Search for the cell housing the specified text and yield its (X, Y) center coordinate. 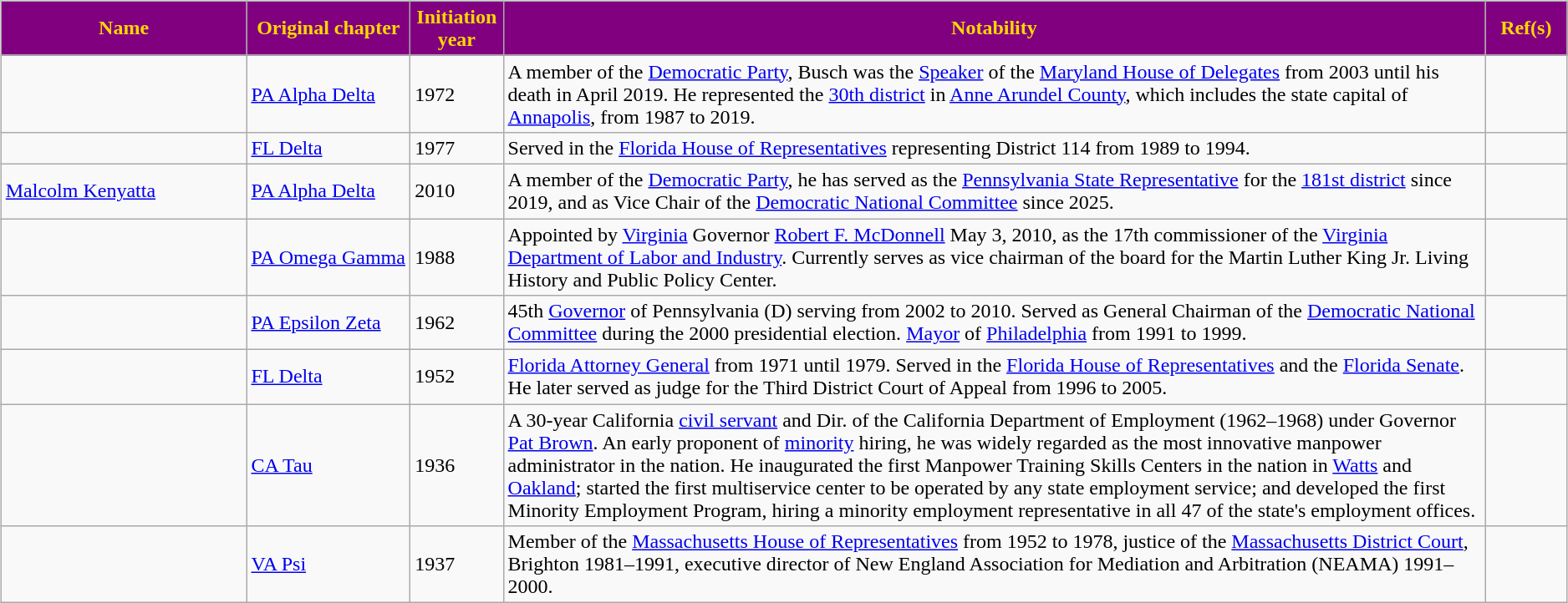
Malcolm Kenyatta (124, 190)
1936 (456, 465)
1972 (456, 94)
1962 (456, 322)
1937 (456, 565)
Name (124, 28)
Ref(s) (1526, 28)
Original chapter (328, 28)
Initiationyear (456, 28)
Notability (995, 28)
2010 (456, 190)
1988 (456, 257)
1952 (456, 378)
VA Psi (328, 565)
PA Omega Gamma (328, 257)
CA Tau (328, 465)
Served in the Florida House of Representatives representing District 114 from 1989 to 1994. (995, 148)
PA Epsilon Zeta (328, 322)
1977 (456, 148)
